Extract the [X, Y] coordinate from the center of the cell holding the provided text.  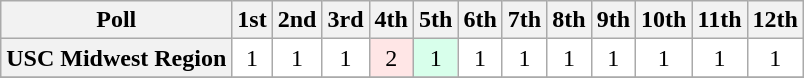
3rd [346, 20]
10th [664, 20]
6th [480, 20]
9th [613, 20]
USC Midwest Region [116, 58]
2nd [297, 20]
5th [435, 20]
1st [252, 20]
7th [524, 20]
2 [391, 58]
8th [569, 20]
4th [391, 20]
12th [775, 20]
11th [720, 20]
Poll [116, 20]
